Find where the given text appears and provide that cell's center as (x, y) coordinate. 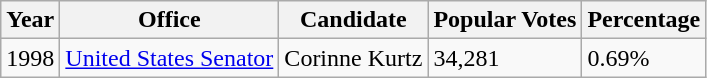
34,281 (505, 58)
United States Senator (170, 58)
Corinne Kurtz (354, 58)
Office (170, 20)
Popular Votes (505, 20)
0.69% (644, 58)
Candidate (354, 20)
Percentage (644, 20)
Year (30, 20)
1998 (30, 58)
